Search for the cell housing the specified text and yield its (x, y) center coordinate. 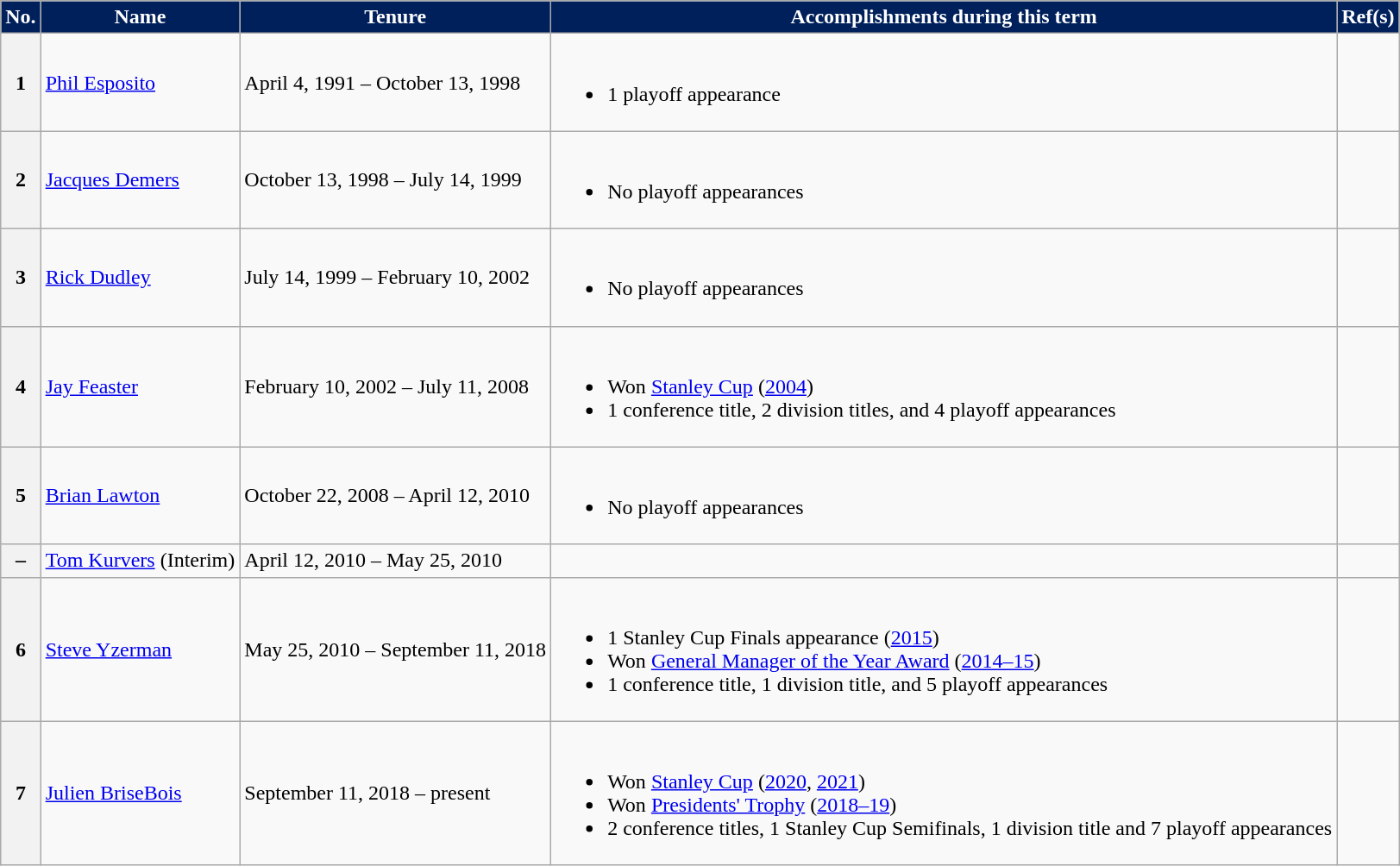
Julien BriseBois (140, 794)
7 (21, 794)
Phil Esposito (140, 83)
Jay Feaster (140, 386)
Rick Dudley (140, 278)
July 14, 1999 – February 10, 2002 (395, 278)
Tom Kurvers (Interim) (140, 561)
Jacques Demers (140, 179)
5 (21, 495)
Won Stanley Cup (2020, 2021)Won Presidents' Trophy (2018–19)2 conference titles, 1 Stanley Cup Semifinals, 1 division title and 7 playoff appearances (944, 794)
No. (21, 17)
Name (140, 17)
– (21, 561)
Accomplishments during this term (944, 17)
1 (21, 83)
September 11, 2018 – present (395, 794)
Brian Lawton (140, 495)
4 (21, 386)
1 Stanley Cup Finals appearance (2015)Won General Manager of the Year Award (2014–15)1 conference title, 1 division title, and 5 playoff appearances (944, 649)
2 (21, 179)
April 12, 2010 – May 25, 2010 (395, 561)
February 10, 2002 – July 11, 2008 (395, 386)
May 25, 2010 – September 11, 2018 (395, 649)
April 4, 1991 – October 13, 1998 (395, 83)
Tenure (395, 17)
1 playoff appearance (944, 83)
3 (21, 278)
October 13, 1998 – July 14, 1999 (395, 179)
Won Stanley Cup (2004)1 conference title, 2 division titles, and 4 playoff appearances (944, 386)
Steve Yzerman (140, 649)
October 22, 2008 – April 12, 2010 (395, 495)
6 (21, 649)
Ref(s) (1368, 17)
